Return the (x, y) coordinate for the center point of the cell that contains the specified text.  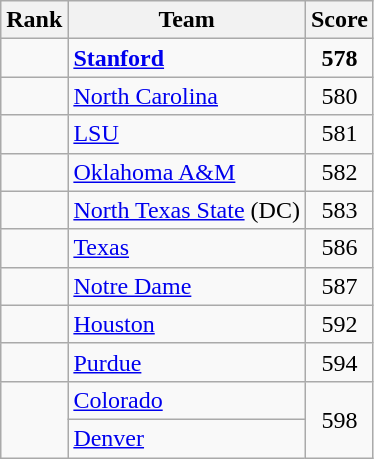
North Carolina (187, 96)
598 (339, 419)
Rank (34, 20)
Colorado (187, 400)
Texas (187, 248)
Denver (187, 438)
582 (339, 172)
Stanford (187, 58)
586 (339, 248)
592 (339, 324)
Team (187, 20)
North Texas State (DC) (187, 210)
578 (339, 58)
594 (339, 362)
580 (339, 96)
581 (339, 134)
LSU (187, 134)
Score (339, 20)
Purdue (187, 362)
Houston (187, 324)
Notre Dame (187, 286)
583 (339, 210)
587 (339, 286)
Oklahoma A&M (187, 172)
